Pinpoint the cell where the given text exists, returning its [X, Y] midpoint coordinate. 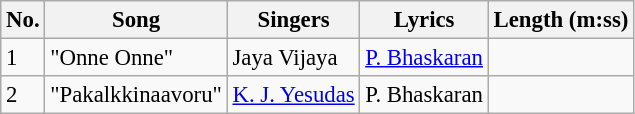
"Pakalkkinaavoru" [136, 95]
2 [23, 95]
Singers [294, 20]
No. [23, 20]
Song [136, 20]
1 [23, 58]
Lyrics [424, 20]
Length (m:ss) [560, 20]
"Onne Onne" [136, 58]
K. J. Yesudas [294, 95]
Jaya Vijaya [294, 58]
